From the cell containing the given text, extract its center point as (x, y) coordinate. 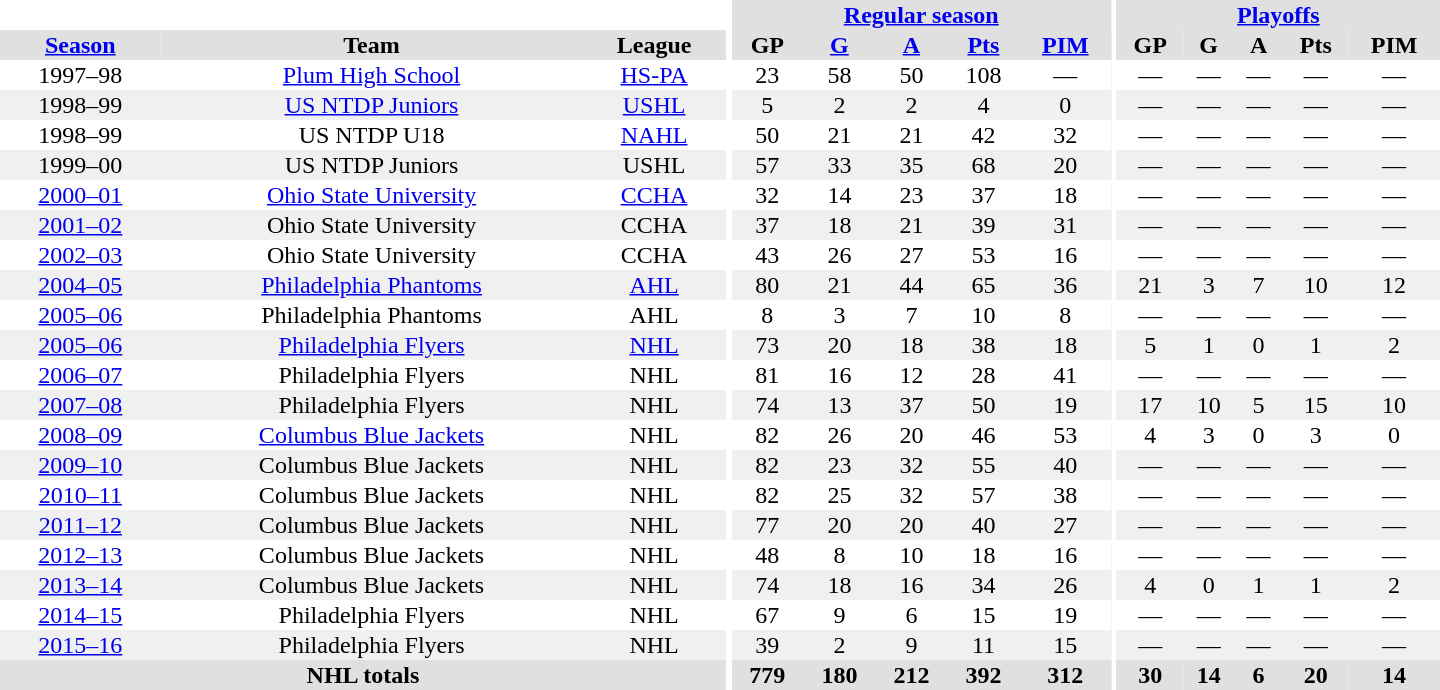
41 (1065, 375)
1997–98 (80, 75)
180 (839, 675)
33 (839, 165)
68 (983, 165)
2006–07 (80, 375)
13 (839, 405)
2013–14 (80, 585)
2009–10 (80, 465)
30 (1150, 675)
48 (767, 555)
Team (372, 45)
80 (767, 285)
Plum High School (372, 75)
2010–11 (80, 495)
2015–16 (80, 645)
2002–03 (80, 255)
55 (983, 465)
25 (839, 495)
73 (767, 345)
League (654, 45)
11 (983, 645)
65 (983, 285)
44 (911, 285)
81 (767, 375)
US NTDP U18 (372, 135)
2000–01 (80, 195)
1999–00 (80, 165)
36 (1065, 285)
2011–12 (80, 525)
2008–09 (80, 435)
2004–05 (80, 285)
2014–15 (80, 615)
HS-PA (654, 75)
2001–02 (80, 225)
43 (767, 255)
58 (839, 75)
NAHL (654, 135)
312 (1065, 675)
Regular season (921, 15)
NHL totals (363, 675)
Season (80, 45)
34 (983, 585)
Playoffs (1278, 15)
17 (1150, 405)
46 (983, 435)
392 (983, 675)
31 (1065, 225)
779 (767, 675)
42 (983, 135)
67 (767, 615)
35 (911, 165)
2007–08 (80, 405)
108 (983, 75)
77 (767, 525)
28 (983, 375)
2012–13 (80, 555)
212 (911, 675)
